Scan for the cell matching the given text and deliver its [X, Y] coordinate at center. 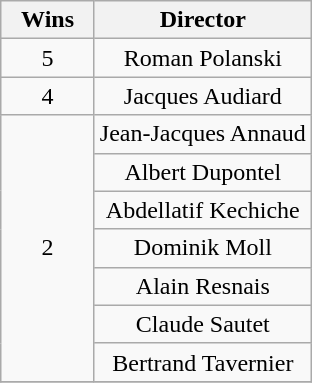
Albert Dupontel [202, 172]
Claude Sautet [202, 324]
2 [48, 248]
5 [48, 58]
Wins [48, 20]
Jean-Jacques Annaud [202, 134]
Jacques Audiard [202, 96]
Director [202, 20]
Dominik Moll [202, 248]
Alain Resnais [202, 286]
4 [48, 96]
Bertrand Tavernier [202, 362]
Abdellatif Kechiche [202, 210]
Roman Polanski [202, 58]
